Extract the (X, Y) coordinate from the center of the cell holding the provided text.  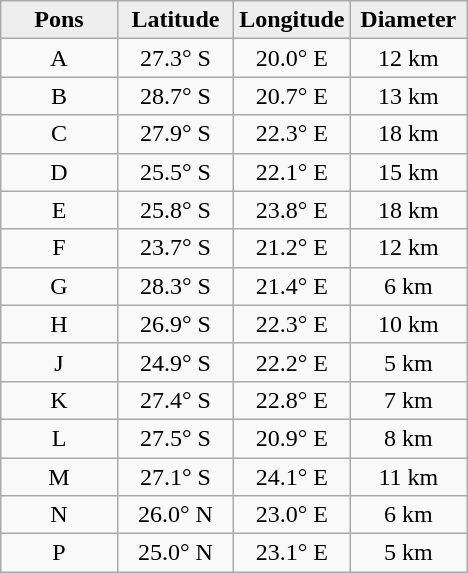
21.4° E (292, 286)
25.0° N (175, 553)
N (59, 515)
Diameter (408, 20)
25.8° S (175, 210)
27.4° S (175, 400)
15 km (408, 172)
8 km (408, 438)
23.0° E (292, 515)
20.9° E (292, 438)
E (59, 210)
D (59, 172)
F (59, 248)
23.7° S (175, 248)
P (59, 553)
22.1° E (292, 172)
B (59, 96)
22.2° E (292, 362)
Longitude (292, 20)
27.9° S (175, 134)
7 km (408, 400)
27.3° S (175, 58)
A (59, 58)
23.8° E (292, 210)
21.2° E (292, 248)
L (59, 438)
27.1° S (175, 477)
11 km (408, 477)
C (59, 134)
24.1° E (292, 477)
Latitude (175, 20)
24.9° S (175, 362)
Pons (59, 20)
22.8° E (292, 400)
28.3° S (175, 286)
K (59, 400)
J (59, 362)
27.5° S (175, 438)
25.5° S (175, 172)
H (59, 324)
20.7° E (292, 96)
13 km (408, 96)
26.0° N (175, 515)
23.1° E (292, 553)
G (59, 286)
20.0° E (292, 58)
28.7° S (175, 96)
10 km (408, 324)
M (59, 477)
26.9° S (175, 324)
